Extract the [X, Y] coordinate from the center of the cell holding the provided text.  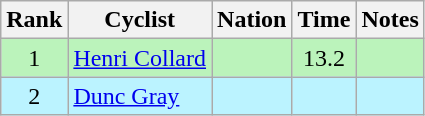
Dunc Gray [140, 96]
Henri Collard [140, 58]
Cyclist [140, 20]
13.2 [324, 58]
1 [34, 58]
Time [324, 20]
Notes [390, 20]
Rank [34, 20]
2 [34, 96]
Nation [252, 20]
